Find where the given text appears and provide that cell's center as [X, Y] coordinate. 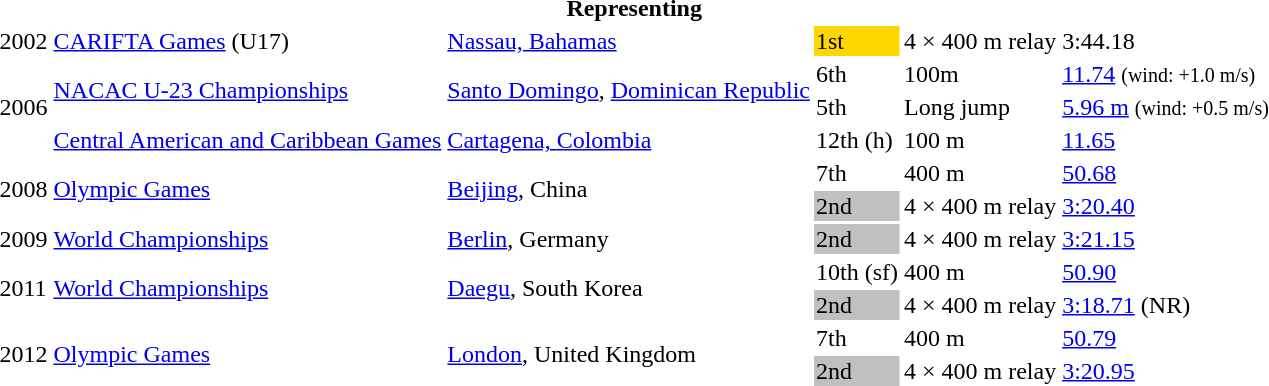
100m [980, 74]
Cartagena, Colombia [629, 140]
Beijing, China [629, 190]
NACAC U-23 Championships [248, 90]
100 m [980, 140]
Central American and Caribbean Games [248, 140]
Daegu, South Korea [629, 288]
Berlin, Germany [629, 239]
CARIFTA Games (U17) [248, 41]
10th (sf) [856, 272]
1st [856, 41]
6th [856, 74]
Nassau, Bahamas [629, 41]
5th [856, 107]
London, United Kingdom [629, 354]
Long jump [980, 107]
12th (h) [856, 140]
Santo Domingo, Dominican Republic [629, 90]
